Pinpoint the cell where the given text exists, returning its [x, y] midpoint coordinate. 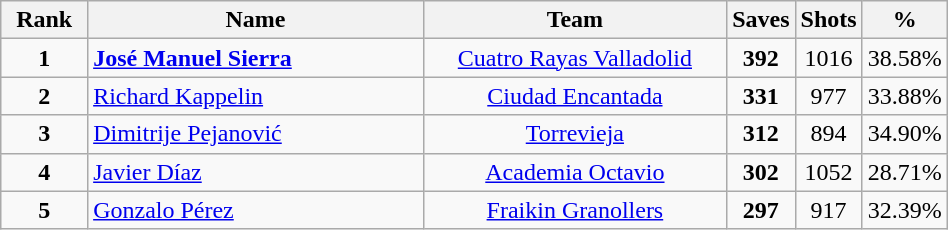
José Manuel Sierra [256, 58]
Shots [828, 20]
Academia Octavio [574, 172]
297 [761, 210]
312 [761, 134]
Ciudad Encantada [574, 96]
Gonzalo Pérez [256, 210]
Torrevieja [574, 134]
917 [828, 210]
3 [44, 134]
392 [761, 58]
38.58% [904, 58]
Saves [761, 20]
Dimitrije Pejanović [256, 134]
32.39% [904, 210]
1016 [828, 58]
331 [761, 96]
894 [828, 134]
977 [828, 96]
302 [761, 172]
28.71% [904, 172]
Richard Kappelin [256, 96]
Team [574, 20]
1052 [828, 172]
33.88% [904, 96]
Javier Díaz [256, 172]
4 [44, 172]
% [904, 20]
5 [44, 210]
Name [256, 20]
Fraikin Granollers [574, 210]
1 [44, 58]
34.90% [904, 134]
2 [44, 96]
Cuatro Rayas Valladolid [574, 58]
Rank [44, 20]
